Extract the [X, Y] coordinate from the center of the cell holding the provided text.  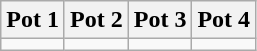
Pot 1 [33, 20]
Pot 3 [160, 20]
Pot 2 [96, 20]
Pot 4 [224, 20]
